Extract the (X, Y) coordinate from the center of the cell holding the provided text.  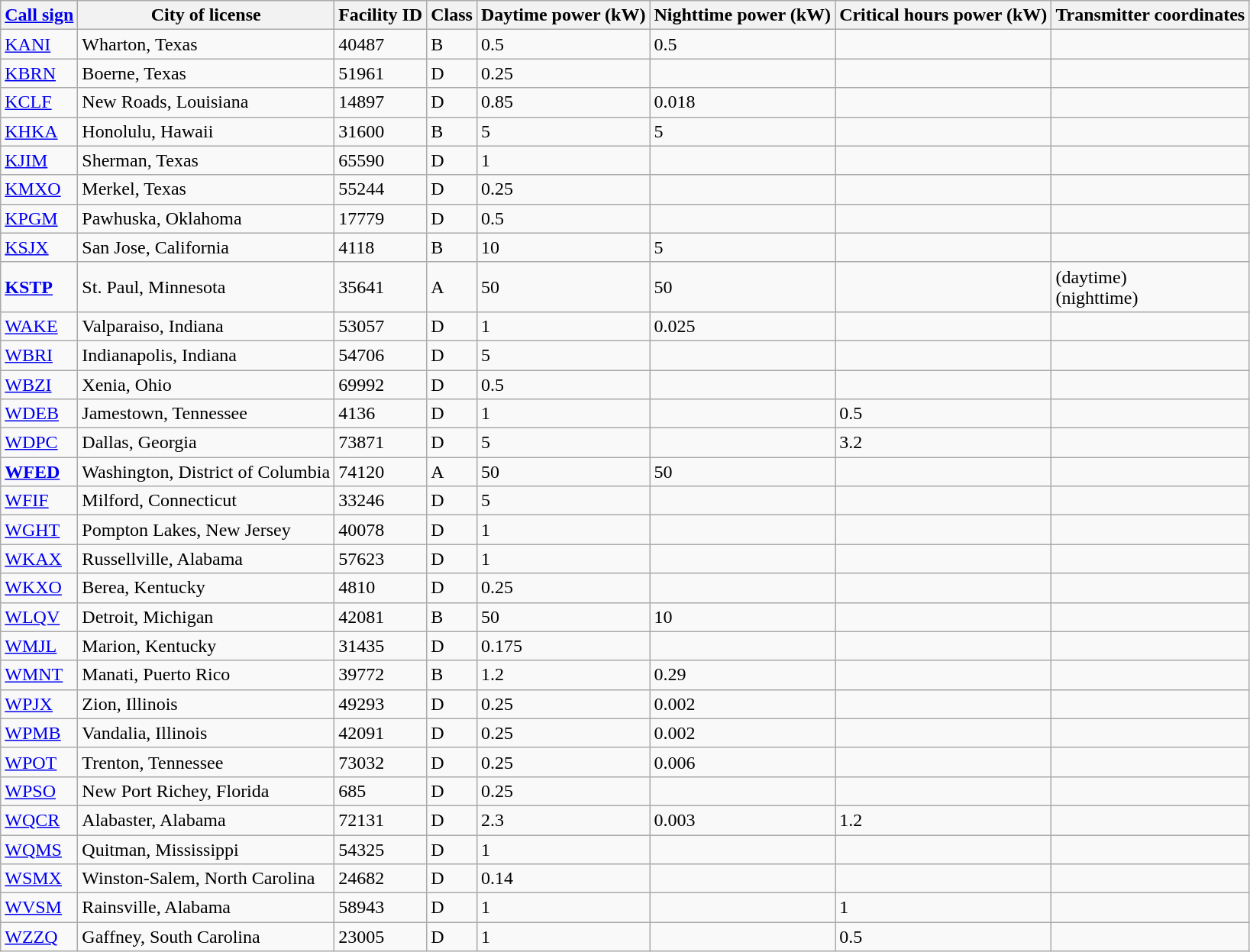
KJIM (40, 160)
0.006 (742, 762)
35641 (380, 287)
WPOT (40, 762)
33246 (380, 501)
WQMS (40, 850)
WPSO (40, 791)
Jamestown, Tennessee (206, 414)
Transmitter coordinates (1150, 15)
0.175 (564, 646)
65590 (380, 160)
Berea, Kentucky (206, 588)
0.018 (742, 102)
Rainsville, Alabama (206, 908)
Wharton, Texas (206, 44)
KCLF (40, 102)
Pompton Lakes, New Jersey (206, 530)
53057 (380, 326)
Winston-Salem, North Carolina (206, 879)
2.3 (564, 820)
Detroit, Michigan (206, 617)
KMXO (40, 189)
0.003 (742, 820)
54325 (380, 850)
Critical hours power (kW) (944, 15)
WDEB (40, 414)
(daytime) (nighttime) (1150, 287)
WAKE (40, 326)
24682 (380, 879)
Washington, District of Columbia (206, 472)
23005 (380, 937)
17779 (380, 218)
Dallas, Georgia (206, 443)
WBZI (40, 384)
WDPC (40, 443)
0.14 (564, 879)
KBRN (40, 73)
69992 (380, 384)
0.025 (742, 326)
WKAX (40, 559)
Trenton, Tennessee (206, 762)
Manati, Puerto Rico (206, 675)
Gaffney, South Carolina (206, 937)
KANI (40, 44)
WVSM (40, 908)
Honolulu, Hawaii (206, 131)
55244 (380, 189)
Marion, Kentucky (206, 646)
WFIF (40, 501)
Alabaster, Alabama (206, 820)
Merkel, Texas (206, 189)
Daytime power (kW) (564, 15)
WPJX (40, 704)
42091 (380, 733)
WFED (40, 472)
WPMB (40, 733)
40487 (380, 44)
Russellville, Alabama (206, 559)
49293 (380, 704)
WZZQ (40, 937)
74120 (380, 472)
KPGM (40, 218)
WQCR (40, 820)
KSTP (40, 287)
Nighttime power (kW) (742, 15)
Zion, Illinois (206, 704)
Quitman, Mississippi (206, 850)
Sherman, Texas (206, 160)
St. Paul, Minnesota (206, 287)
WLQV (40, 617)
685 (380, 791)
New Port Richey, Florida (206, 791)
WMJL (40, 646)
Vandalia, Illinois (206, 733)
31435 (380, 646)
KSJX (40, 247)
14897 (380, 102)
3.2 (944, 443)
City of license (206, 15)
42081 (380, 617)
4810 (380, 588)
58943 (380, 908)
Milford, Connecticut (206, 501)
WMNT (40, 675)
KHKA (40, 131)
Class (452, 15)
4118 (380, 247)
72131 (380, 820)
0.29 (742, 675)
Facility ID (380, 15)
WKXO (40, 588)
73032 (380, 762)
0.85 (564, 102)
WGHT (40, 530)
Call sign (40, 15)
Boerne, Texas (206, 73)
WSMX (40, 879)
40078 (380, 530)
54706 (380, 355)
39772 (380, 675)
New Roads, Louisiana (206, 102)
73871 (380, 443)
4136 (380, 414)
WBRI (40, 355)
51961 (380, 73)
31600 (380, 131)
Xenia, Ohio (206, 384)
Pawhuska, Oklahoma (206, 218)
San Jose, California (206, 247)
Indianapolis, Indiana (206, 355)
Valparaiso, Indiana (206, 326)
57623 (380, 559)
